Provide the (X, Y) coordinate of the cell's center where the given text is located.  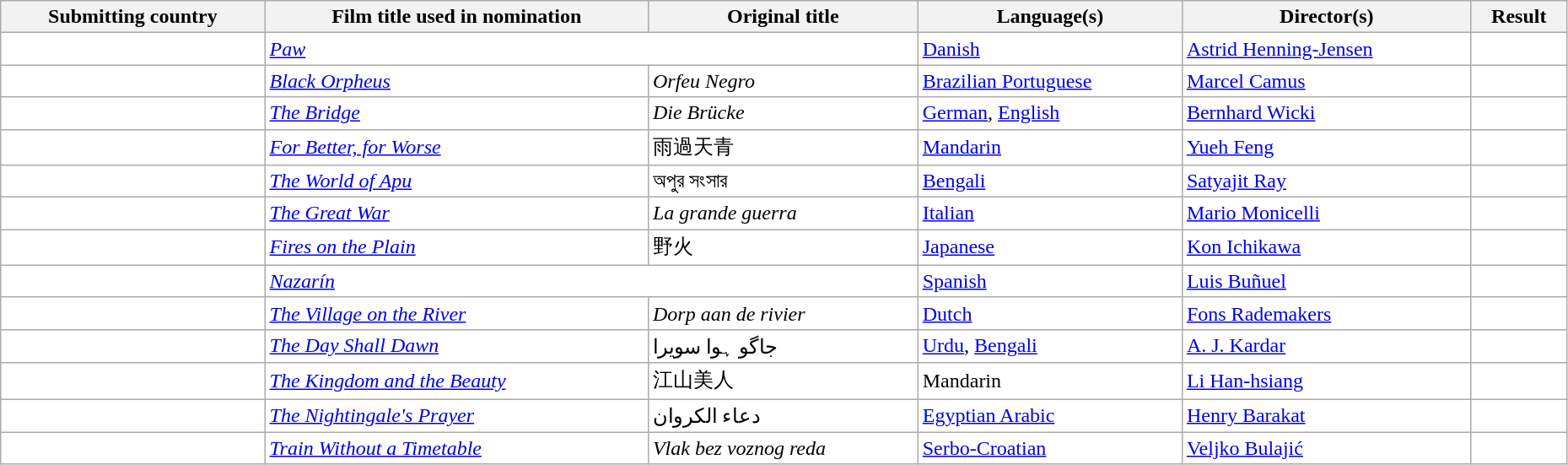
Italian (1049, 214)
Original title (783, 17)
Train Without a Timetable (456, 448)
German, English (1049, 113)
Director(s) (1326, 17)
The Kingdom and the Beauty (456, 381)
The World of Apu (456, 181)
Japanese (1049, 248)
Marcel Camus (1326, 81)
The Village on the River (456, 313)
Fons Rademakers (1326, 313)
Satyajit Ray (1326, 181)
Veljko Bulajić (1326, 448)
雨過天青 (783, 147)
Vlak bez voznog reda (783, 448)
Li Han-hsiang (1326, 381)
Die Brücke (783, 113)
Danish (1049, 49)
Mario Monicelli (1326, 214)
For Better, for Worse (456, 147)
野火 (783, 248)
La grande guerra (783, 214)
Submitting country (133, 17)
Spanish (1049, 281)
The Great War (456, 214)
Dorp aan de rivier (783, 313)
Language(s) (1049, 17)
Fires on the Plain (456, 248)
Paw (591, 49)
A. J. Kardar (1326, 346)
Result (1518, 17)
Bernhard Wicki (1326, 113)
دعاء الكروان (783, 415)
جاگو ہوا سویرا (783, 346)
Yueh Feng (1326, 147)
Bengali (1049, 181)
The Bridge (456, 113)
Egyptian Arabic (1049, 415)
Serbo-Croatian (1049, 448)
Luis Buñuel (1326, 281)
Kon Ichikawa (1326, 248)
অপুর সংসার (783, 181)
Nazarín (591, 281)
Urdu, Bengali (1049, 346)
江山美人 (783, 381)
Dutch (1049, 313)
Black Orpheus (456, 81)
Film title used in nomination (456, 17)
Orfeu Negro (783, 81)
The Day Shall Dawn (456, 346)
Astrid Henning-Jensen (1326, 49)
Brazilian Portuguese (1049, 81)
Henry Barakat (1326, 415)
The Nightingale's Prayer (456, 415)
